From the cell containing the given text, extract its center point as (x, y) coordinate. 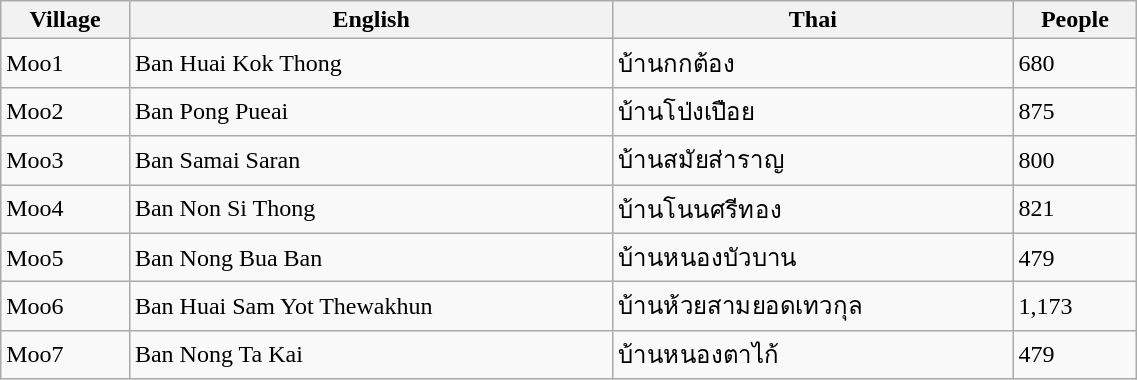
บ้านโนนศรีทอง (813, 208)
Ban Huai Kok Thong (370, 64)
Ban Non Si Thong (370, 208)
Ban Nong Ta Kai (370, 354)
Ban Samai Saran (370, 160)
1,173 (1075, 306)
บ้านสมัยส่าราญ (813, 160)
บ้านโป่งเปือย (813, 112)
Moo6 (66, 306)
English (370, 20)
บ้านหนองบัวบาน (813, 258)
People (1075, 20)
Ban Nong Bua Ban (370, 258)
875 (1075, 112)
บ้านห้วยสามยอดเทวกุล (813, 306)
800 (1075, 160)
Village (66, 20)
Ban Huai Sam Yot Thewakhun (370, 306)
Moo7 (66, 354)
821 (1075, 208)
Moo2 (66, 112)
Moo5 (66, 258)
Thai (813, 20)
Ban Pong Pueai (370, 112)
680 (1075, 64)
บ้านกกต้อง (813, 64)
Moo3 (66, 160)
บ้านหนองตาไก้ (813, 354)
Moo1 (66, 64)
Moo4 (66, 208)
